Pinpoint the cell where the given text exists, returning its (x, y) midpoint coordinate. 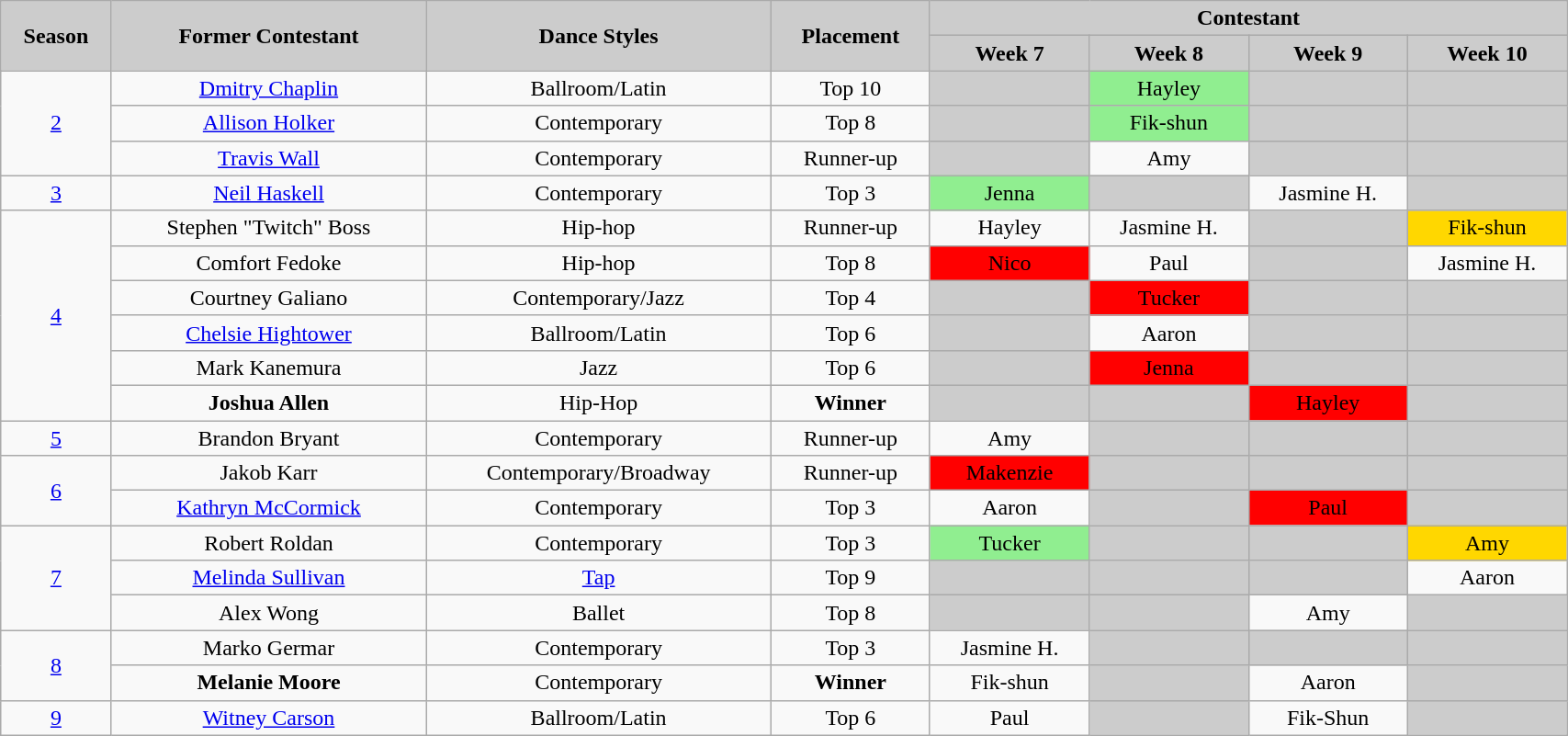
Allison Holker (268, 123)
Fik-Shun (1328, 718)
Week 10 (1486, 53)
Neil Haskell (268, 193)
8 (56, 665)
2 (56, 123)
Kathryn McCormick (268, 508)
Makenzie (1009, 473)
Alex Wong (268, 613)
Ballet (599, 613)
Week 8 (1168, 53)
Dmitry Chaplin (268, 88)
Hip-Hop (599, 402)
Tap (599, 578)
Joshua Allen (268, 402)
9 (56, 718)
Week 9 (1328, 53)
Top 4 (851, 298)
Former Contestant (268, 36)
7 (56, 578)
Dance Styles (599, 36)
Jazz (599, 368)
5 (56, 438)
Season (56, 36)
Robert Roldan (268, 543)
4 (56, 315)
Brandon Bryant (268, 438)
Top 10 (851, 88)
Melinda Sullivan (268, 578)
Comfort Fedoke (268, 263)
Courtney Galiano (268, 298)
Mark Kanemura (268, 368)
Contemporary/Jazz (599, 298)
Contestant (1247, 18)
Marko Germar (268, 648)
Chelsie Hightower (268, 333)
Jakob Karr (268, 473)
Travis Wall (268, 158)
Top 9 (851, 578)
Placement (851, 36)
Melanie Moore (268, 683)
3 (56, 193)
6 (56, 491)
Witney Carson (268, 718)
Contemporary/Broadway (599, 473)
Stephen "Twitch" Boss (268, 228)
Week 7 (1009, 53)
Nico (1009, 263)
